Return the (x, y) coordinate for the center point of the cell that contains the specified text.  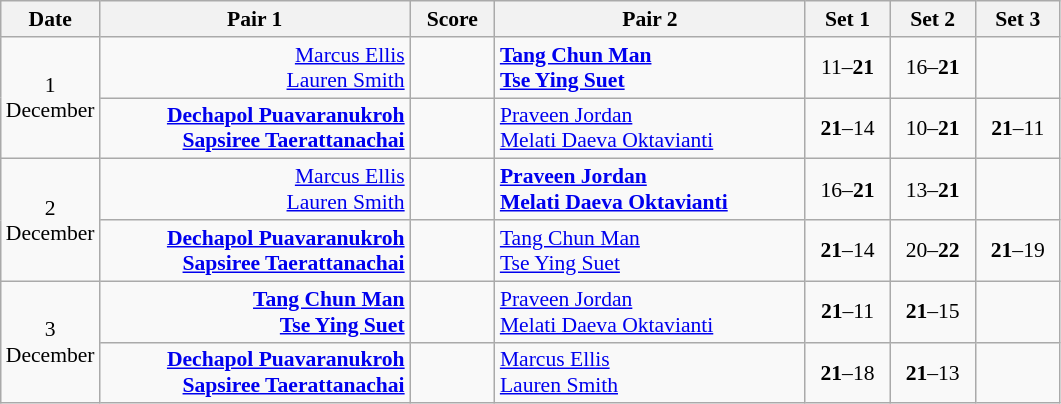
Set 1 (848, 19)
Set 3 (1018, 19)
21–15 (932, 312)
Set 2 (932, 19)
20–22 (932, 250)
Pair 1 (255, 19)
Pair 2 (650, 19)
21–19 (1018, 250)
Date (50, 19)
21–18 (848, 372)
21–13 (932, 372)
1 December (50, 98)
Score (452, 19)
13–21 (932, 190)
2 December (50, 220)
3 December (50, 342)
10–21 (932, 128)
11–21 (848, 68)
